From the cell containing the given text, extract its center point as [X, Y] coordinate. 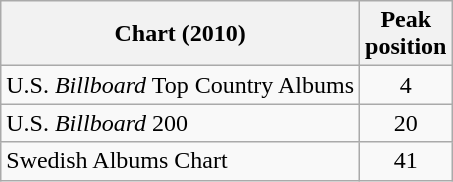
Peakposition [406, 34]
20 [406, 123]
Swedish Albums Chart [180, 161]
Chart (2010) [180, 34]
41 [406, 161]
4 [406, 85]
U.S. Billboard 200 [180, 123]
U.S. Billboard Top Country Albums [180, 85]
